Output the (X, Y) coordinate of the center of the cell containing the given text.  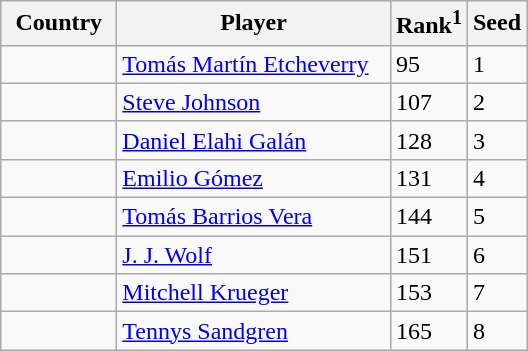
1 (496, 64)
Tomás Martín Etcheverry (254, 64)
3 (496, 140)
131 (428, 178)
Tomás Barrios Vera (254, 217)
95 (428, 64)
Rank1 (428, 24)
128 (428, 140)
153 (428, 293)
165 (428, 331)
6 (496, 255)
J. J. Wolf (254, 255)
Steve Johnson (254, 102)
151 (428, 255)
144 (428, 217)
Daniel Elahi Galán (254, 140)
107 (428, 102)
5 (496, 217)
8 (496, 331)
Mitchell Krueger (254, 293)
Player (254, 24)
2 (496, 102)
7 (496, 293)
4 (496, 178)
Country (59, 24)
Seed (496, 24)
Tennys Sandgren (254, 331)
Emilio Gómez (254, 178)
